Output the [x, y] coordinate of the center of the cell containing the given text.  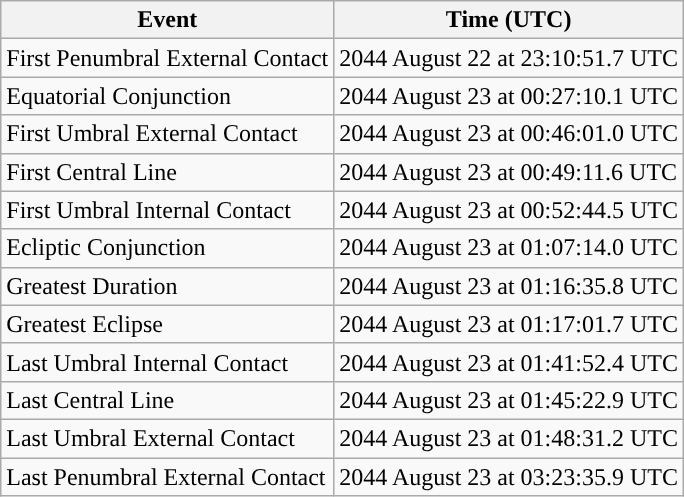
2044 August 23 at 01:16:35.8 UTC [509, 286]
2044 August 23 at 01:48:31.2 UTC [509, 438]
2044 August 22 at 23:10:51.7 UTC [509, 58]
2044 August 23 at 01:41:52.4 UTC [509, 362]
Greatest Duration [168, 286]
Time (UTC) [509, 20]
2044 August 23 at 00:46:01.0 UTC [509, 134]
2044 August 23 at 01:17:01.7 UTC [509, 324]
Equatorial Conjunction [168, 96]
Last Umbral Internal Contact [168, 362]
First Umbral External Contact [168, 134]
Last Penumbral External Contact [168, 477]
Event [168, 20]
First Umbral Internal Contact [168, 210]
2044 August 23 at 00:27:10.1 UTC [509, 96]
2044 August 23 at 01:07:14.0 UTC [509, 248]
First Central Line [168, 172]
2044 August 23 at 00:49:11.6 UTC [509, 172]
Greatest Eclipse [168, 324]
Ecliptic Conjunction [168, 248]
2044 August 23 at 03:23:35.9 UTC [509, 477]
2044 August 23 at 01:45:22.9 UTC [509, 400]
2044 August 23 at 00:52:44.5 UTC [509, 210]
Last Umbral External Contact [168, 438]
Last Central Line [168, 400]
First Penumbral External Contact [168, 58]
